Search for the cell housing the specified text and yield its [X, Y] center coordinate. 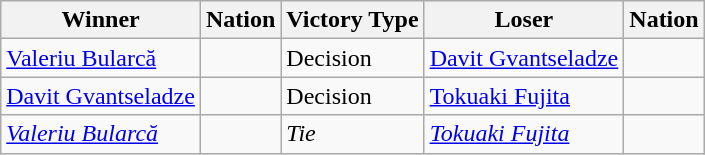
Winner [101, 20]
Victory Type [352, 20]
Loser [524, 20]
Tie [352, 134]
